From the cell containing the given text, extract its center point as (X, Y) coordinate. 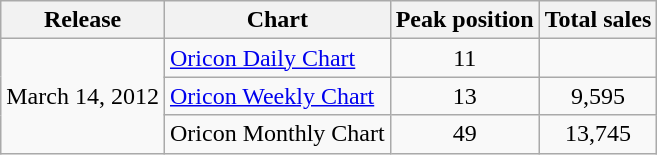
Oricon Monthly Chart (277, 134)
49 (464, 134)
Release (83, 20)
9,595 (598, 96)
Oricon Weekly Chart (277, 96)
11 (464, 58)
March 14, 2012 (83, 96)
Oricon Daily Chart (277, 58)
Chart (277, 20)
13 (464, 96)
Total sales (598, 20)
Peak position (464, 20)
13,745 (598, 134)
